Scan for the cell matching the given text and deliver its (x, y) coordinate at center. 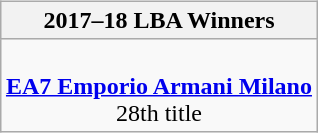
2017–18 LBA Winners (158, 20)
EA7 Emporio Armani Milano28th title (158, 85)
